Determine the [X, Y] coordinate at the center of the cell enclosing the given text.  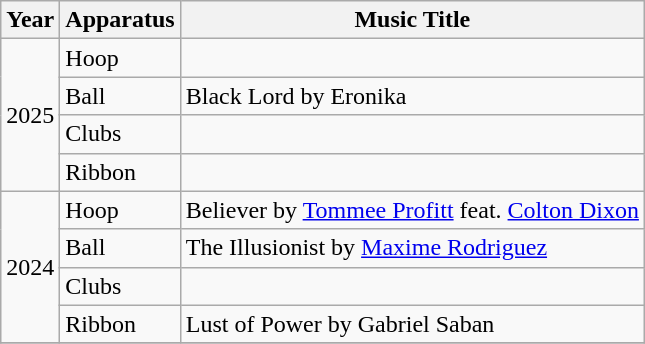
The Illusionist by Maxime Rodriguez [412, 248]
Believer by Tommee Profitt feat. Colton Dixon [412, 210]
Lust of Power by Gabriel Saban [412, 324]
Black Lord by Eronika [412, 96]
2024 [30, 267]
Year [30, 20]
2025 [30, 115]
Apparatus [120, 20]
Music Title [412, 20]
